Locate the cell with the specified text and output its (X, Y) center coordinate. 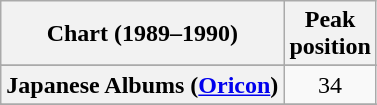
Peakposition (330, 34)
34 (330, 85)
Chart (1989–1990) (142, 34)
Japanese Albums (Oricon) (142, 85)
